Pinpoint the cell where the given text exists, returning its [X, Y] midpoint coordinate. 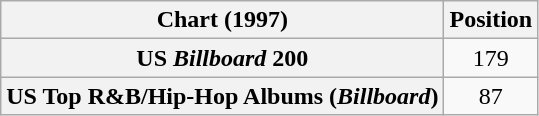
Chart (1997) [222, 20]
179 [491, 58]
US Top R&B/Hip-Hop Albums (Billboard) [222, 96]
Position [491, 20]
US Billboard 200 [222, 58]
87 [491, 96]
